Return the (x, y) coordinate for the center point of the cell that contains the specified text.  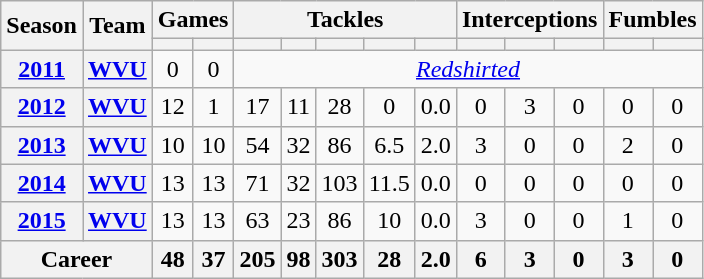
71 (258, 183)
Fumbles (652, 20)
23 (298, 221)
6.5 (389, 145)
54 (258, 145)
11 (298, 107)
Games (193, 20)
Season (42, 26)
48 (172, 259)
Redshirted (468, 69)
103 (340, 183)
2013 (42, 145)
205 (258, 259)
2014 (42, 183)
2012 (42, 107)
2011 (42, 69)
303 (340, 259)
2 (628, 145)
63 (258, 221)
17 (258, 107)
Career (76, 259)
Interceptions (530, 20)
Team (117, 26)
37 (214, 259)
6 (480, 259)
98 (298, 259)
12 (172, 107)
11.5 (389, 183)
2015 (42, 221)
Tackles (345, 20)
